Identify which cell holds the provided text, then report its (X, Y) central coordinate. 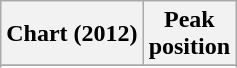
Chart (2012) (72, 34)
Peakposition (189, 34)
